Return the (x, y) coordinate for the center point of the cell that contains the specified text.  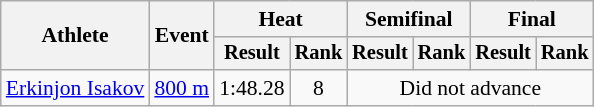
8 (319, 88)
Heat (280, 19)
Erkinjon Isakov (76, 88)
Did not advance (470, 88)
Semifinal (408, 19)
Final (532, 19)
Athlete (76, 36)
1:48.28 (252, 88)
Event (182, 36)
800 m (182, 88)
